Search for the cell housing the specified text and yield its (X, Y) center coordinate. 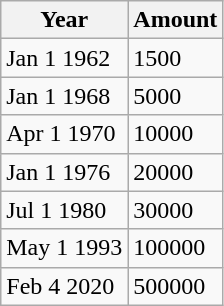
1500 (176, 58)
20000 (176, 172)
10000 (176, 134)
30000 (176, 210)
Amount (176, 20)
Feb 4 2020 (64, 286)
Jan 1 1976 (64, 172)
Jul 1 1980 (64, 210)
Year (64, 20)
May 1 1993 (64, 248)
5000 (176, 96)
Jan 1 1962 (64, 58)
500000 (176, 286)
100000 (176, 248)
Apr 1 1970 (64, 134)
Jan 1 1968 (64, 96)
